Find where the given text appears and provide that cell's center as (x, y) coordinate. 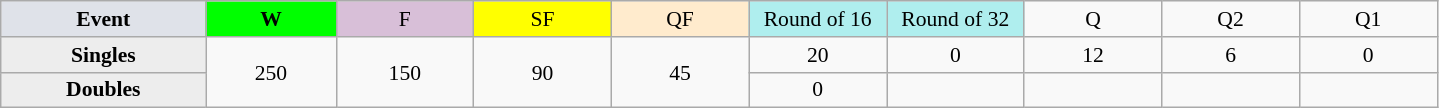
12 (1093, 55)
Singles (104, 55)
45 (680, 72)
Q (1093, 19)
Round of 16 (818, 19)
Q1 (1368, 19)
6 (1231, 55)
250 (271, 72)
SF (543, 19)
Round of 32 (955, 19)
90 (543, 72)
20 (818, 55)
150 (405, 72)
F (405, 19)
Doubles (104, 90)
Q2 (1231, 19)
W (271, 19)
QF (680, 19)
Event (104, 19)
